Provide the [x, y] coordinate of the cell's center where the given text is located.  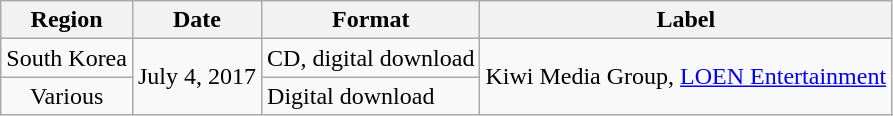
July 4, 2017 [196, 77]
Format [371, 20]
CD, digital download [371, 58]
Various [67, 96]
Date [196, 20]
South Korea [67, 58]
Region [67, 20]
Digital download [371, 96]
Label [686, 20]
Kiwi Media Group, LOEN Entertainment [686, 77]
